From the cell containing the given text, extract its center point as [X, Y] coordinate. 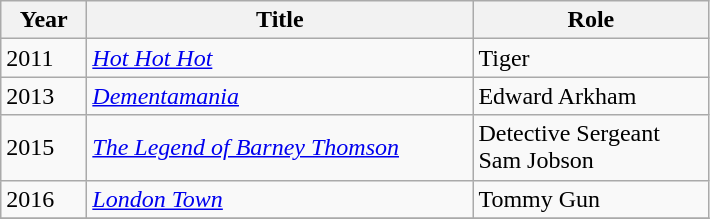
Detective Sergeant Sam Jobson [591, 148]
2011 [44, 58]
Title [280, 20]
Role [591, 20]
Hot Hot Hot [280, 58]
Year [44, 20]
Tiger [591, 58]
The Legend of Barney Thomson [280, 148]
2016 [44, 199]
2015 [44, 148]
Tommy Gun [591, 199]
2013 [44, 96]
London Town [280, 199]
Edward Arkham [591, 96]
Dementamania [280, 96]
